Capture the cell that displays the provided text and extract its (x, y) central coordinate. 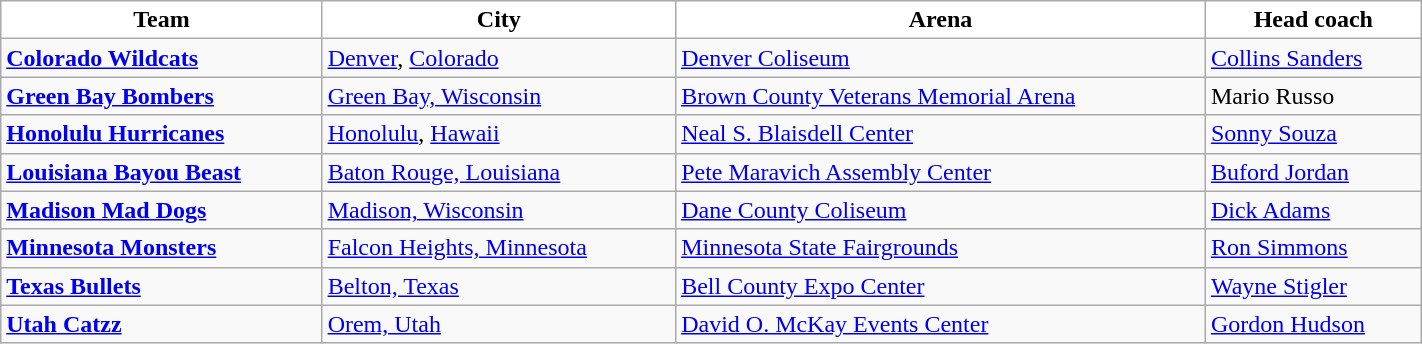
Honolulu Hurricanes (162, 134)
Orem, Utah (499, 324)
Utah Catzz (162, 324)
City (499, 20)
Baton Rouge, Louisiana (499, 172)
Brown County Veterans Memorial Arena (941, 96)
Head coach (1313, 20)
Ron Simmons (1313, 248)
Madison, Wisconsin (499, 210)
Green Bay Bombers (162, 96)
Minnesota Monsters (162, 248)
Dane County Coliseum (941, 210)
Texas Bullets (162, 286)
Madison Mad Dogs (162, 210)
David O. McKay Events Center (941, 324)
Belton, Texas (499, 286)
Green Bay, Wisconsin (499, 96)
Bell County Expo Center (941, 286)
Team (162, 20)
Wayne Stigler (1313, 286)
Colorado Wildcats (162, 58)
Pete Maravich Assembly Center (941, 172)
Mario Russo (1313, 96)
Louisiana Bayou Beast (162, 172)
Falcon Heights, Minnesota (499, 248)
Neal S. Blaisdell Center (941, 134)
Gordon Hudson (1313, 324)
Denver Coliseum (941, 58)
Dick Adams (1313, 210)
Arena (941, 20)
Honolulu, Hawaii (499, 134)
Collins Sanders (1313, 58)
Buford Jordan (1313, 172)
Minnesota State Fairgrounds (941, 248)
Sonny Souza (1313, 134)
Denver, Colorado (499, 58)
